Return (x, y) of the center of cell containing provided text 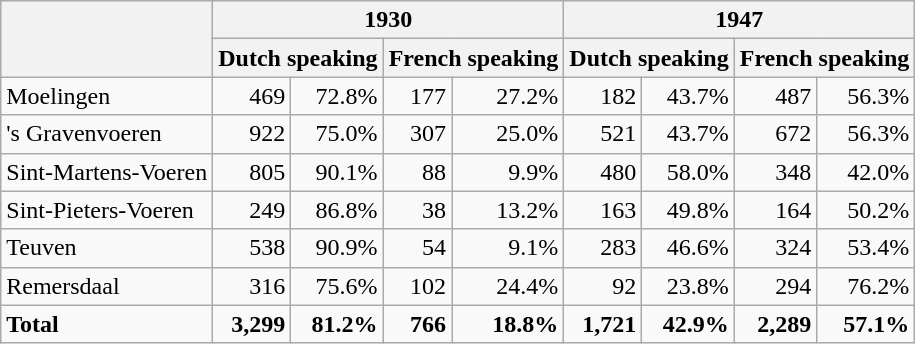
538 (252, 248)
348 (776, 172)
46.6% (688, 248)
9.9% (508, 172)
922 (252, 134)
86.8% (337, 210)
324 (776, 248)
75.0% (337, 134)
54 (417, 248)
805 (252, 172)
163 (603, 210)
3,299 (252, 324)
177 (417, 96)
182 (603, 96)
1930 (388, 20)
102 (417, 286)
50.2% (866, 210)
672 (776, 134)
Total (107, 324)
469 (252, 96)
58.0% (688, 172)
38 (417, 210)
57.1% (866, 324)
Remersdaal (107, 286)
283 (603, 248)
81.2% (337, 324)
24.4% (508, 286)
Sint-Martens-Voeren (107, 172)
249 (252, 210)
2,289 (776, 324)
294 (776, 286)
307 (417, 134)
25.0% (508, 134)
75.6% (337, 286)
Sint-Pieters-Voeren (107, 210)
76.2% (866, 286)
Teuven (107, 248)
42.0% (866, 172)
53.4% (866, 248)
92 (603, 286)
13.2% (508, 210)
72.8% (337, 96)
9.1% (508, 248)
42.9% (688, 324)
1947 (740, 20)
's Gravenvoeren (107, 134)
1,721 (603, 324)
88 (417, 172)
164 (776, 210)
487 (776, 96)
766 (417, 324)
23.8% (688, 286)
480 (603, 172)
316 (252, 286)
Moelingen (107, 96)
90.1% (337, 172)
18.8% (508, 324)
90.9% (337, 248)
521 (603, 134)
49.8% (688, 210)
27.2% (508, 96)
